Detect which cell encompasses the target text, then output its (x, y) center coordinate. 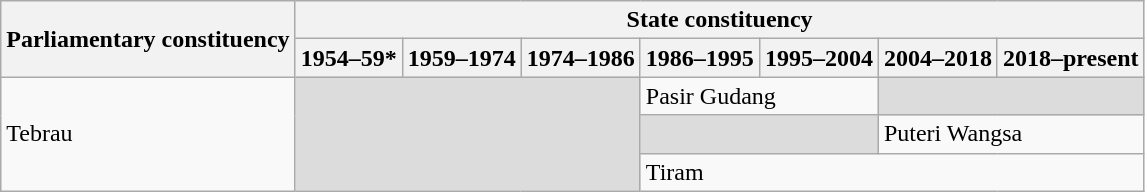
2004–2018 (938, 58)
Pasir Gudang (759, 96)
1974–1986 (580, 58)
Parliamentary constituency (148, 39)
State constituency (720, 20)
Puteri Wangsa (1011, 134)
2018–present (1070, 58)
1954–59* (348, 58)
1959–1974 (462, 58)
1995–2004 (818, 58)
Tiram (892, 172)
Tebrau (148, 134)
1986–1995 (700, 58)
